Return (X, Y) of the center of cell containing provided text 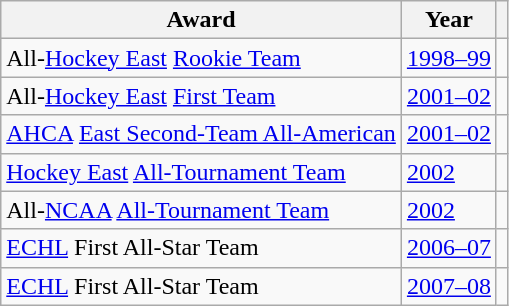
AHCA East Second-Team All-American (202, 134)
All-Hockey East First Team (202, 96)
Year (448, 20)
2007–08 (448, 286)
Award (202, 20)
1998–99 (448, 58)
All-NCAA All-Tournament Team (202, 210)
2006–07 (448, 248)
Hockey East All-Tournament Team (202, 172)
All-Hockey East Rookie Team (202, 58)
